Find where the given text appears and provide that cell's center as [x, y] coordinate. 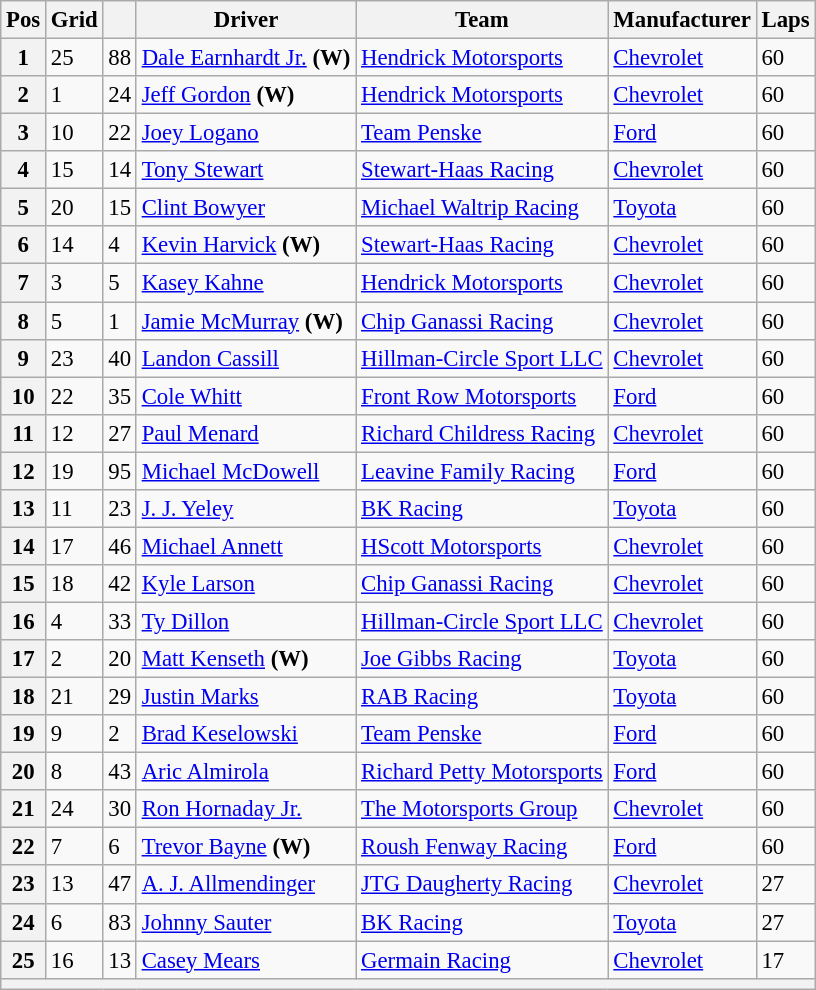
83 [120, 922]
Front Row Motorsports [482, 396]
Tony Stewart [246, 170]
88 [120, 58]
HScott Motorsports [482, 546]
Justin Marks [246, 697]
Aric Almirola [246, 772]
Ty Dillon [246, 621]
Joe Gibbs Racing [482, 659]
Michael Annett [246, 546]
Kasey Kahne [246, 283]
Joey Logano [246, 133]
46 [120, 546]
Manufacturer [682, 20]
Dale Earnhardt Jr. (W) [246, 58]
47 [120, 885]
Michael McDowell [246, 471]
33 [120, 621]
A. J. Allmendinger [246, 885]
43 [120, 772]
Cole Whitt [246, 396]
RAB Racing [482, 697]
Leavine Family Racing [482, 471]
Germain Racing [482, 960]
40 [120, 358]
Paul Menard [246, 433]
The Motorsports Group [482, 809]
J. J. Yeley [246, 509]
Roush Fenway Racing [482, 847]
Kyle Larson [246, 584]
Laps [786, 20]
Kevin Harvick (W) [246, 245]
95 [120, 471]
Michael Waltrip Racing [482, 208]
Clint Bowyer [246, 208]
Ron Hornaday Jr. [246, 809]
Richard Childress Racing [482, 433]
29 [120, 697]
Johnny Sauter [246, 922]
Pos [24, 20]
35 [120, 396]
Matt Kenseth (W) [246, 659]
Driver [246, 20]
Grid [74, 20]
Jeff Gordon (W) [246, 95]
JTG Daugherty Racing [482, 885]
Brad Keselowski [246, 734]
Team [482, 20]
Landon Cassill [246, 358]
Trevor Bayne (W) [246, 847]
Jamie McMurray (W) [246, 321]
30 [120, 809]
Richard Petty Motorsports [482, 772]
Casey Mears [246, 960]
42 [120, 584]
